Locate the cell with the specified text and output its [X, Y] center coordinate. 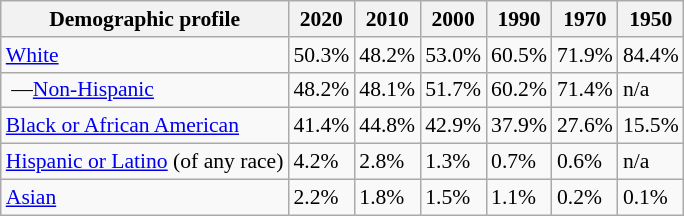
41.4% [321, 126]
2000 [453, 19]
50.3% [321, 55]
4.2% [321, 162]
0.1% [651, 197]
1.3% [453, 162]
71.4% [585, 90]
1950 [651, 19]
1.5% [453, 197]
1.1% [519, 197]
Hispanic or Latino (of any race) [145, 162]
37.9% [519, 126]
15.5% [651, 126]
53.0% [453, 55]
1990 [519, 19]
48.1% [387, 90]
Demographic profile [145, 19]
0.7% [519, 162]
84.4% [651, 55]
1970 [585, 19]
42.9% [453, 126]
Black or African American [145, 126]
60.2% [519, 90]
2.8% [387, 162]
44.8% [387, 126]
0.2% [585, 197]
2010 [387, 19]
27.6% [585, 126]
—Non-Hispanic [145, 90]
1.8% [387, 197]
51.7% [453, 90]
White [145, 55]
71.9% [585, 55]
60.5% [519, 55]
2020 [321, 19]
0.6% [585, 162]
2.2% [321, 197]
Asian [145, 197]
